From the cell containing the given text, extract its center point as (X, Y) coordinate. 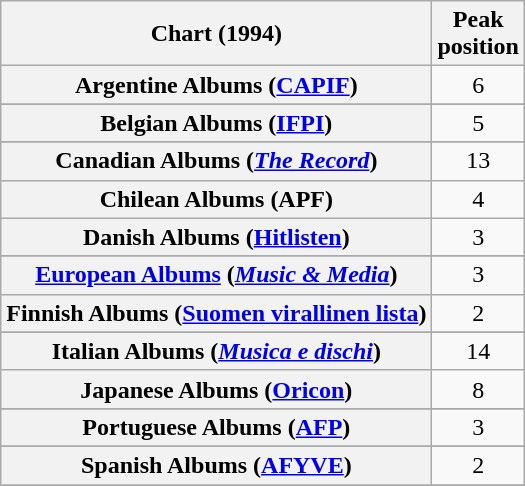
Danish Albums (Hitlisten) (216, 237)
6 (478, 85)
5 (478, 123)
Italian Albums (Musica e dischi) (216, 351)
European Albums (Music & Media) (216, 275)
Finnish Albums (Suomen virallinen lista) (216, 313)
Spanish Albums (AFYVE) (216, 465)
Chilean Albums (APF) (216, 199)
Argentine Albums (CAPIF) (216, 85)
14 (478, 351)
Japanese Albums (Oricon) (216, 389)
13 (478, 161)
8 (478, 389)
Peakposition (478, 34)
Portuguese Albums (AFP) (216, 427)
Canadian Albums (The Record) (216, 161)
Belgian Albums (IFPI) (216, 123)
Chart (1994) (216, 34)
4 (478, 199)
